For the text-containing cell, return its midpoint in [x, y] coordinate format. 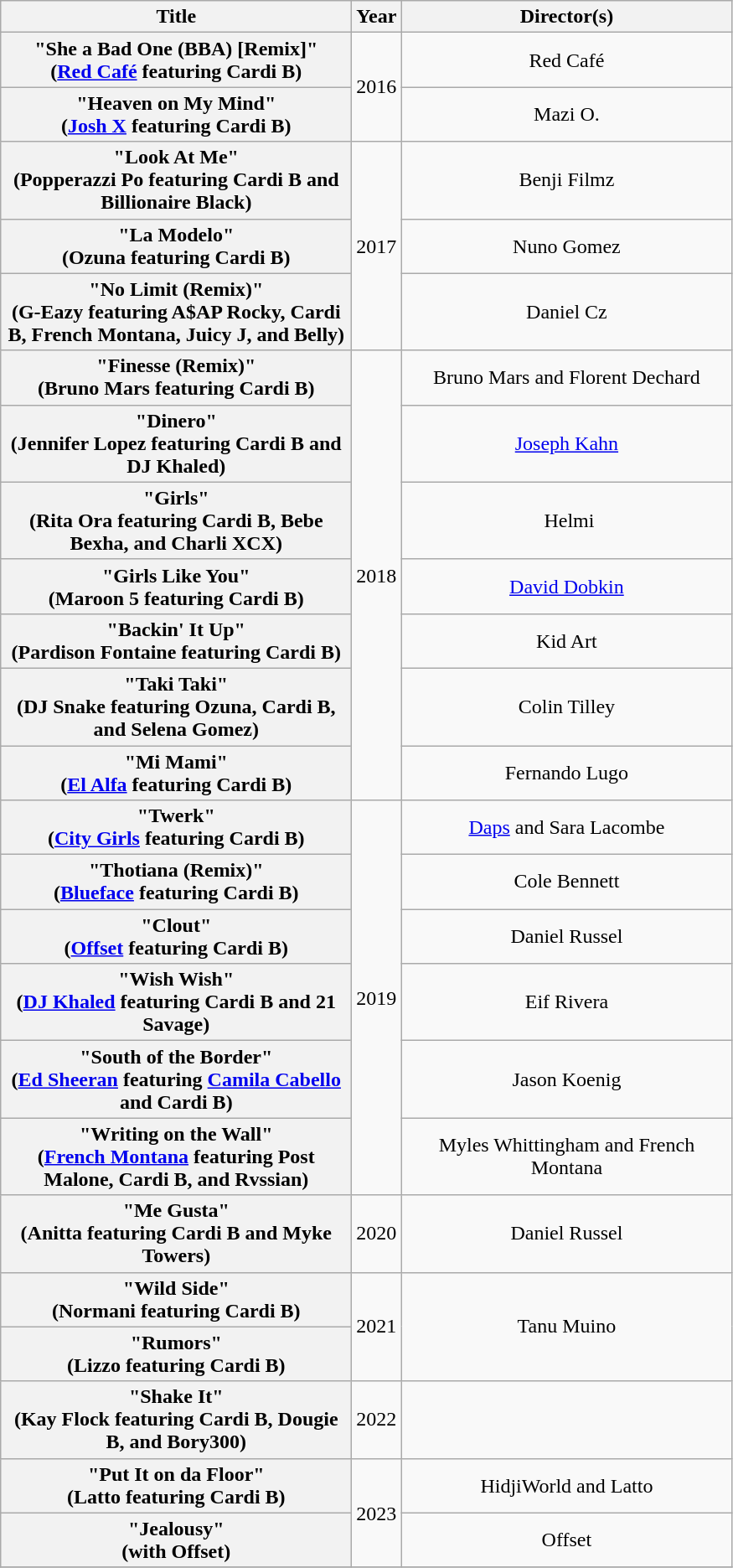
Kid Art [566, 640]
"Clout"(Offset featuring Cardi B) [176, 937]
"Girls Like You" (Maroon 5 featuring Cardi B) [176, 587]
"South of the Border"(Ed Sheeran featuring Camila Cabello and Cardi B) [176, 1079]
Bruno Mars and Florent Dechard [566, 377]
"Girls" (Rita Ora featuring Cardi B, Bebe Bexha, and Charli XCX) [176, 520]
Title [176, 17]
Cole Bennett [566, 882]
"Writing on the Wall"(French Montana featuring Post Malone, Cardi B, and Rvssian) [176, 1157]
Fernando Lugo [566, 773]
"Me Gusta"(Anitta featuring Cardi B and Myke Towers) [176, 1234]
2019 [377, 997]
"Wish Wish"(DJ Khaled featuring Cardi B and 21 Savage) [176, 1002]
"Rumors"(Lizzo featuring Cardi B) [176, 1354]
Colin Tilley [566, 706]
Mazi O. [566, 114]
Nuno Gomez [566, 246]
Director(s) [566, 17]
David Dobkin [566, 587]
"La Modelo"(Ozuna featuring Cardi B) [176, 246]
"Shake It"(Kay Flock featuring Cardi B, Dougie B, and Bory300) [176, 1420]
Eif Rivera [566, 1002]
Daniel Cz [566, 312]
2021 [377, 1327]
"Taki Taki"(DJ Snake featuring Ozuna, Cardi B, and Selena Gomez) [176, 706]
Daps and Sara Lacombe [566, 828]
"Look At Me"(Popperazzi Po featuring Cardi B and Billionaire Black) [176, 180]
"Backin' It Up"(Pardison Fontaine featuring Cardi B) [176, 640]
"No Limit (Remix)"(G-Eazy featuring A$AP Rocky, Cardi B, French Montana, Juicy J, and Belly) [176, 312]
2020 [377, 1234]
"Put It on da Floor"(Latto featuring Cardi B) [176, 1485]
"Twerk"(City Girls featuring Cardi B) [176, 828]
"Mi Mami"(El Alfa featuring Cardi B) [176, 773]
"Jealousy"(with Offset) [176, 1540]
"Dinero" (Jennifer Lopez featuring Cardi B and DJ Khaled) [176, 443]
Year [377, 17]
Offset [566, 1540]
2022 [377, 1420]
Tanu Muino [566, 1327]
"Finesse (Remix)" (Bruno Mars featuring Cardi B) [176, 377]
Benji Filmz [566, 180]
Myles Whittingham and French Montana [566, 1157]
2016 [377, 87]
"She a Bad One (BBA) [Remix]"(Red Café featuring Cardi B) [176, 60]
2017 [377, 246]
"Thotiana (Remix)"(Blueface featuring Cardi B) [176, 882]
Joseph Kahn [566, 443]
2018 [377, 575]
"Heaven on My Mind"(Josh X featuring Cardi B) [176, 114]
2023 [377, 1513]
Red Café [566, 60]
HidjiWorld and Latto [566, 1485]
Jason Koenig [566, 1079]
"Wild Side"(Normani featuring Cardi B) [176, 1299]
Helmi [566, 520]
